Locate the cell with the specified text and output its (x, y) center coordinate. 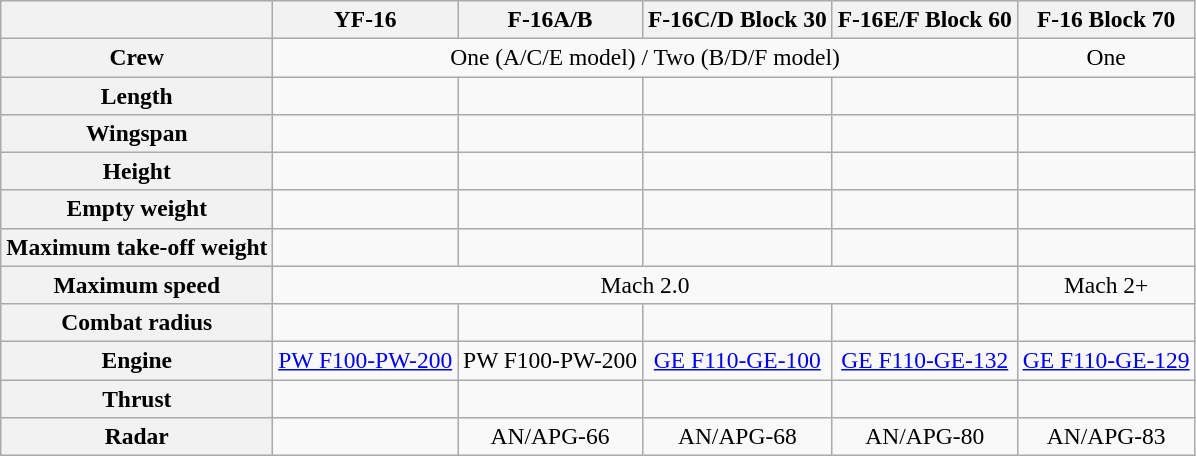
AN/APG-83 (1106, 436)
Mach 2+ (1106, 285)
Mach 2.0 (645, 285)
Thrust (137, 398)
GE F110-GE-129 (1106, 360)
F-16A/B (550, 19)
Combat radius (137, 322)
One (A/C/E model) / Two (B/D/F model) (645, 57)
F-16E/F Block 60 (924, 19)
GE F110-GE-100 (737, 360)
GE F110-GE-132 (924, 360)
F-16 Block 70 (1106, 19)
One (1106, 57)
Wingspan (137, 133)
AN/APG-80 (924, 436)
Length (137, 95)
Crew (137, 57)
Maximum speed (137, 285)
AN/APG-66 (550, 436)
F-16C/D Block 30 (737, 19)
AN/APG-68 (737, 436)
Maximum take-off weight (137, 247)
Height (137, 171)
Engine (137, 360)
YF-16 (366, 19)
Radar (137, 436)
Empty weight (137, 209)
